Search for the cell housing the specified text and yield its (X, Y) center coordinate. 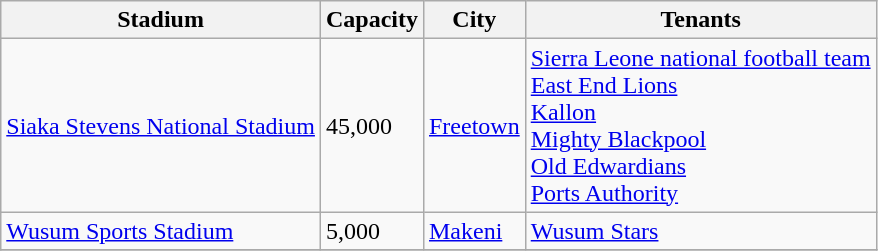
Tenants (700, 20)
45,000 (372, 126)
5,000 (372, 231)
City (474, 20)
Siaka Stevens National Stadium (161, 126)
Sierra Leone national football teamEast End LionsKallonMighty BlackpoolOld EdwardiansPorts Authority (700, 126)
Wusum Sports Stadium (161, 231)
Capacity (372, 20)
Freetown (474, 126)
Makeni (474, 231)
Stadium (161, 20)
Wusum Stars (700, 231)
